Return the [x, y] coordinate for the center point of the cell that contains the specified text.  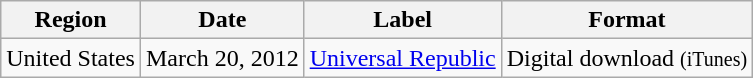
Date [222, 20]
March 20, 2012 [222, 58]
Format [626, 20]
Digital download (iTunes) [626, 58]
Region [71, 20]
Universal Republic [402, 58]
United States [71, 58]
Label [402, 20]
